Locate the cell with the specified text and output its [X, Y] center coordinate. 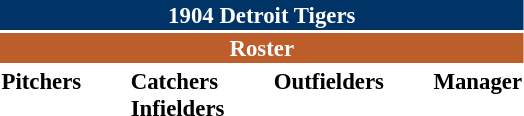
1904 Detroit Tigers [262, 15]
Roster [262, 48]
